Return the [X, Y] coordinate for the center point of the cell that contains the specified text.  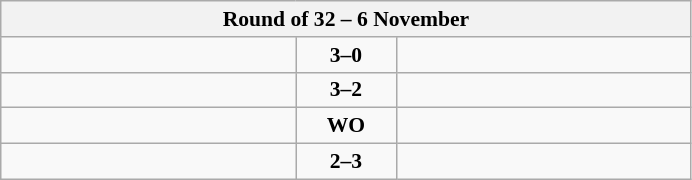
3–2 [346, 90]
Round of 32 – 6 November [346, 19]
3–0 [346, 55]
WO [346, 126]
2–3 [346, 162]
